Scan for the cell matching the given text and deliver its (X, Y) coordinate at center. 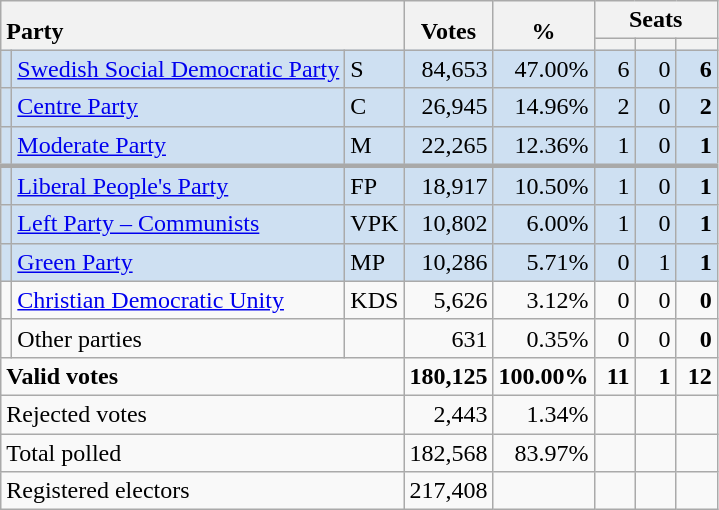
84,653 (448, 69)
631 (448, 338)
10,286 (448, 262)
2,443 (448, 414)
10,802 (448, 224)
Valid votes (202, 376)
14.96% (544, 107)
3.12% (544, 300)
Registered electors (202, 491)
10.50% (544, 186)
S (374, 69)
FP (374, 186)
11 (614, 376)
0.35% (544, 338)
12.36% (544, 146)
6.00% (544, 224)
1.34% (544, 414)
Swedish Social Democratic Party (178, 69)
Liberal People's Party (178, 186)
Left Party – Communists (178, 224)
217,408 (448, 491)
26,945 (448, 107)
Total polled (202, 453)
Centre Party (178, 107)
Seats (656, 20)
182,568 (448, 453)
Party (202, 26)
5,626 (448, 300)
KDS (374, 300)
12 (696, 376)
180,125 (448, 376)
M (374, 146)
5.71% (544, 262)
22,265 (448, 146)
Green Party (178, 262)
Other parties (178, 338)
18,917 (448, 186)
83.97% (544, 453)
Rejected votes (202, 414)
Votes (448, 26)
VPK (374, 224)
Moderate Party (178, 146)
Christian Democratic Unity (178, 300)
C (374, 107)
100.00% (544, 376)
47.00% (544, 69)
MP (374, 262)
% (544, 26)
